Provide the (x, y) coordinate of the cell's center where the given text is located.  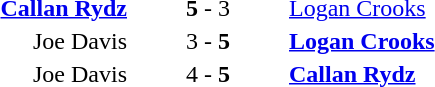
3 - 5 (208, 41)
